From the cell containing the given text, extract its center point as [x, y] coordinate. 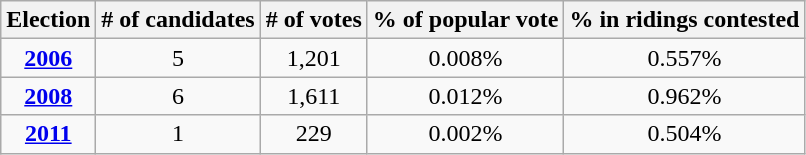
% in ridings contested [684, 20]
2006 [48, 58]
6 [178, 96]
0.962% [684, 96]
1 [178, 134]
% of popular vote [466, 20]
1,611 [314, 96]
2011 [48, 134]
0.504% [684, 134]
229 [314, 134]
0.012% [466, 96]
2008 [48, 96]
0.557% [684, 58]
# of votes [314, 20]
5 [178, 58]
1,201 [314, 58]
Election [48, 20]
# of candidates [178, 20]
0.002% [466, 134]
0.008% [466, 58]
